Search for the cell housing the specified text and yield its [X, Y] center coordinate. 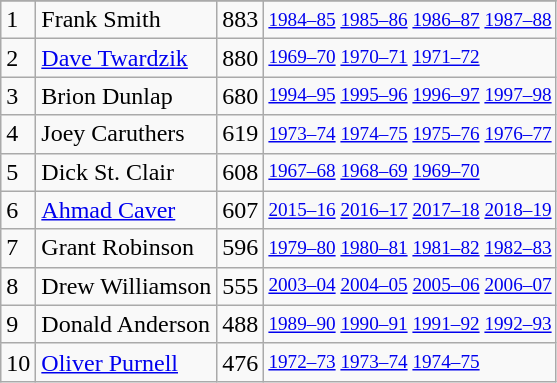
1984–85 1985–86 1986–87 1987–88 [410, 20]
1973–74 1974–75 1975–76 1976–77 [410, 134]
619 [240, 134]
883 [240, 20]
880 [240, 58]
Grant Robinson [126, 248]
8 [18, 286]
1 [18, 20]
4 [18, 134]
3 [18, 96]
2 [18, 58]
1972–73 1973–74 1974–75 [410, 362]
7 [18, 248]
596 [240, 248]
Donald Anderson [126, 324]
1989–90 1990–91 1991–92 1992–93 [410, 324]
10 [18, 362]
2003–04 2004–05 2005–06 2006–07 [410, 286]
1979–80 1980–81 1981–82 1982–83 [410, 248]
Ahmad Caver [126, 210]
Frank Smith [126, 20]
1967–68 1968–69 1969–70 [410, 172]
Drew Williamson [126, 286]
555 [240, 286]
1994–95 1995–96 1996–97 1997–98 [410, 96]
9 [18, 324]
Dick St. Clair [126, 172]
608 [240, 172]
488 [240, 324]
Brion Dunlap [126, 96]
680 [240, 96]
Joey Caruthers [126, 134]
476 [240, 362]
1969–70 1970–71 1971–72 [410, 58]
2015–16 2016–17 2017–18 2018–19 [410, 210]
Oliver Purnell [126, 362]
5 [18, 172]
607 [240, 210]
6 [18, 210]
Dave Twardzik [126, 58]
